Provide the (X, Y) coordinate of the cell's center where the given text is located.  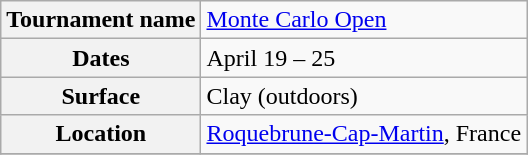
Clay (outdoors) (364, 96)
Dates (101, 58)
Roquebrune-Cap-Martin, France (364, 134)
Monte Carlo Open (364, 20)
April 19 – 25 (364, 58)
Tournament name (101, 20)
Location (101, 134)
Surface (101, 96)
